Output the (X, Y) coordinate of the center of the cell containing the given text.  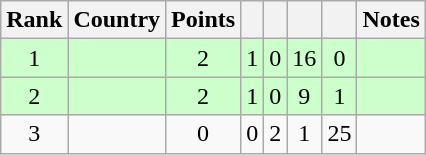
9 (304, 96)
25 (340, 134)
16 (304, 58)
3 (34, 134)
Points (204, 20)
Notes (391, 20)
Rank (34, 20)
Country (117, 20)
